Determine the [x, y] coordinate at the center of the cell enclosing the given text.  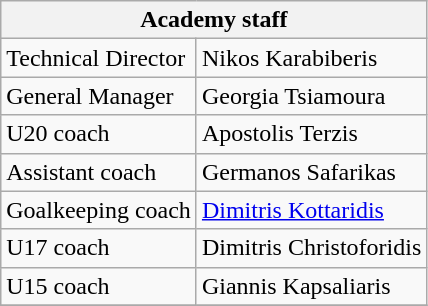
U17 coach [99, 248]
Giannis Kapsaliaris [311, 286]
Germanos Safarikas [311, 172]
Technical Director [99, 58]
U15 coach [99, 286]
Academy staff [214, 20]
Apostolis Terzis [311, 134]
Assistant coach [99, 172]
Dimitris Christoforidis [311, 248]
Nikos Karabiberis [311, 58]
Georgia Tsiamoura [311, 96]
U20 coach [99, 134]
Goalkeeping coach [99, 210]
Dimitris Kottaridis [311, 210]
General Manager [99, 96]
